Return the (x, y) coordinate for the center point of the cell that contains the specified text.  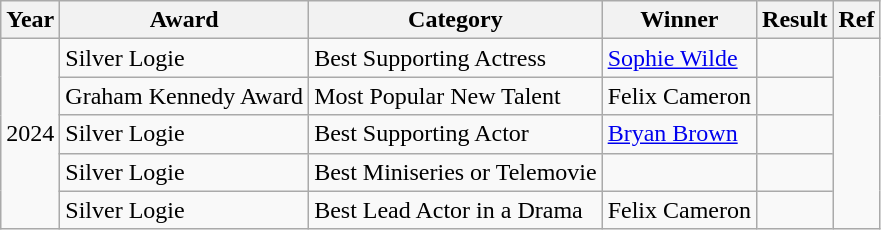
Best Miniseries or Telemovie (456, 172)
Result (795, 20)
Best Lead Actor in a Drama (456, 210)
Year (30, 20)
Best Supporting Actress (456, 58)
Best Supporting Actor (456, 134)
Graham Kennedy Award (184, 96)
Ref (856, 20)
Award (184, 20)
Category (456, 20)
Sophie Wilde (679, 58)
2024 (30, 134)
Most Popular New Talent (456, 96)
Winner (679, 20)
Bryan Brown (679, 134)
